Scan for the cell matching the given text and deliver its (x, y) coordinate at center. 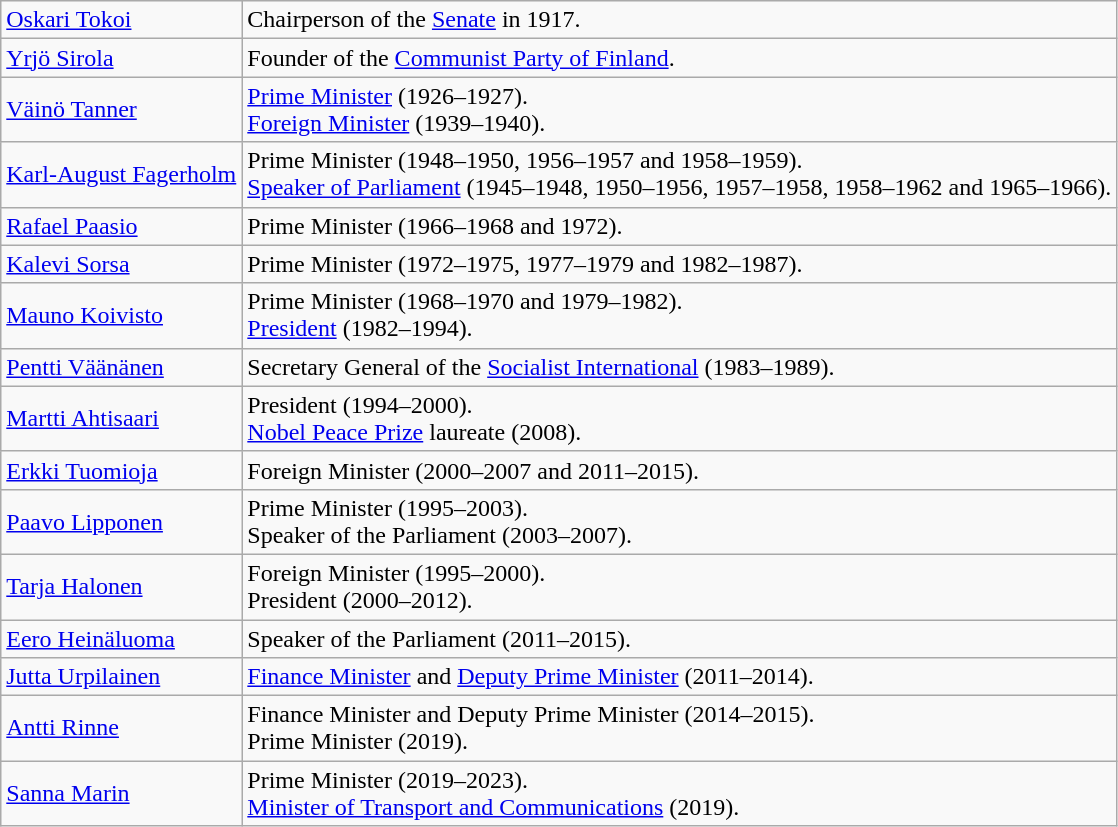
Karl-August Fagerholm (122, 174)
Founder of the Communist Party of Finland. (680, 58)
Speaker of the Parliament (2011–2015). (680, 639)
Eero Heinäluoma (122, 639)
Finance Minister and Deputy Prime Minister (2011–2014). (680, 677)
Finance Minister and Deputy Prime Minister (2014–2015).Prime Minister (2019). (680, 728)
Tarja Halonen (122, 586)
Antti Rinne (122, 728)
Prime Minister (1926–1927).Foreign Minister (1939–1940). (680, 110)
Kalevi Sorsa (122, 264)
Mauno Koivisto (122, 316)
Prime Minister (1972–1975, 1977–1979 and 1982–1987). (680, 264)
Väinö Tanner (122, 110)
Secretary General of the Socialist International (1983–1989). (680, 367)
Jutta Urpilainen (122, 677)
Pentti Väänänen (122, 367)
Foreign Minister (2000–2007 and 2011–2015). (680, 470)
Oskari Tokoi (122, 20)
Martti Ahtisaari (122, 418)
Yrjö Sirola (122, 58)
Foreign Minister (1995–2000).President (2000–2012). (680, 586)
Erkki Tuomioja (122, 470)
Chairperson of the Senate in 1917. (680, 20)
Prime Minister (1966–1968 and 1972). (680, 226)
Rafael Paasio (122, 226)
President (1994–2000).Nobel Peace Prize laureate (2008). (680, 418)
Prime Minister (2019–2023).Minister of Transport and Communications (2019). (680, 794)
Paavo Lipponen (122, 522)
Prime Minister (1948–1950, 1956–1957 and 1958–1959).Speaker of Parliament (1945–1948, 1950–1956, 1957–1958, 1958–1962 and 1965–1966). (680, 174)
Prime Minister (1995–2003).Speaker of the Parliament (2003–2007). (680, 522)
Sanna Marin (122, 794)
Prime Minister (1968–1970 and 1979–1982).President (1982–1994). (680, 316)
